Locate the cell with the specified text and output its [x, y] center coordinate. 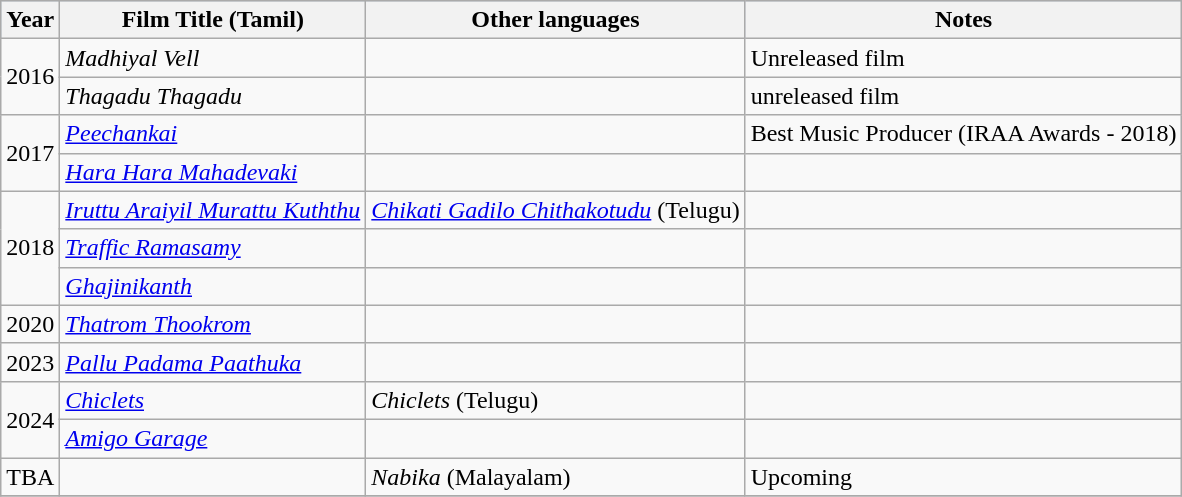
unreleased film [964, 96]
TBA [30, 477]
2016 [30, 77]
Thagadu Thagadu [213, 96]
Hara Hara Mahadevaki [213, 172]
Peechankai [213, 134]
Other languages [556, 20]
Madhiyal Vell [213, 58]
Pallu Padama Paathuka [213, 362]
Nabika (Malayalam) [556, 477]
2024 [30, 419]
Upcoming [964, 477]
Iruttu Araiyil Murattu Kuththu [213, 210]
Chiclets [213, 400]
Year [30, 20]
Ghajinikanth [213, 286]
Chikati Gadilo Chithakotudu (Telugu) [556, 210]
2018 [30, 248]
Best Music Producer (IRAA Awards - 2018) [964, 134]
Traffic Ramasamy [213, 248]
Notes [964, 20]
Unreleased film [964, 58]
Film Title (Tamil) [213, 20]
Thatrom Thookrom [213, 324]
2020 [30, 324]
Chiclets (Telugu) [556, 400]
2023 [30, 362]
Amigo Garage [213, 438]
2017 [30, 153]
